Detect which cell encompasses the target text, then output its (x, y) center coordinate. 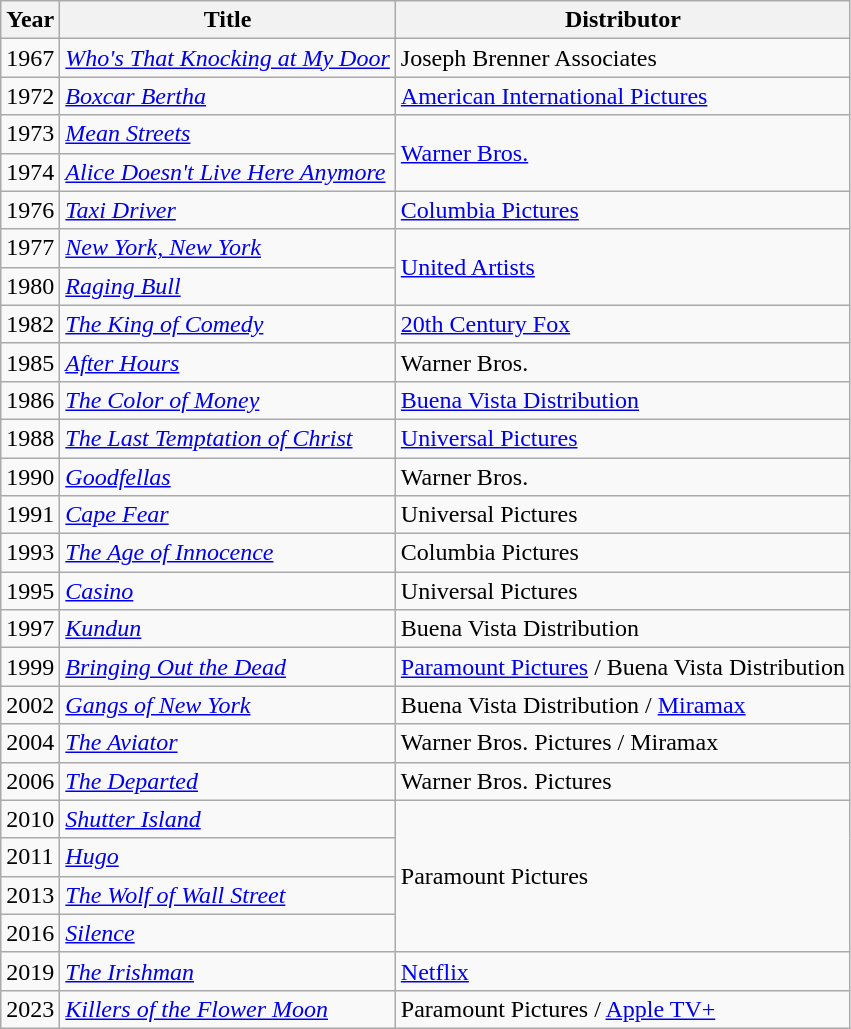
1982 (30, 324)
2023 (30, 1009)
Warner Bros. Pictures / Miramax (622, 743)
The Wolf of Wall Street (228, 895)
Shutter Island (228, 819)
1973 (30, 134)
The Departed (228, 781)
Killers of the Flower Moon (228, 1009)
1995 (30, 591)
2006 (30, 781)
1991 (30, 515)
The Last Temptation of Christ (228, 438)
Paramount Pictures (622, 876)
Netflix (622, 971)
1986 (30, 400)
1997 (30, 629)
2016 (30, 933)
1974 (30, 172)
Alice Doesn't Live Here Anymore (228, 172)
Kundun (228, 629)
2004 (30, 743)
1976 (30, 210)
Year (30, 20)
Cape Fear (228, 515)
2011 (30, 857)
1999 (30, 667)
Who's That Knocking at My Door (228, 58)
United Artists (622, 267)
1967 (30, 58)
The Aviator (228, 743)
Buena Vista Distribution / Miramax (622, 705)
2010 (30, 819)
1985 (30, 362)
Paramount Pictures / Apple TV+ (622, 1009)
The King of Comedy (228, 324)
2019 (30, 971)
Silence (228, 933)
1980 (30, 286)
2002 (30, 705)
The Irishman (228, 971)
Mean Streets (228, 134)
Distributor (622, 20)
New York, New York (228, 248)
20th Century Fox (622, 324)
Goodfellas (228, 477)
After Hours (228, 362)
Paramount Pictures / Buena Vista Distribution (622, 667)
Title (228, 20)
Casino (228, 591)
Gangs of New York (228, 705)
Boxcar Bertha (228, 96)
Bringing Out the Dead (228, 667)
1990 (30, 477)
1993 (30, 553)
1972 (30, 96)
American International Pictures (622, 96)
The Color of Money (228, 400)
1977 (30, 248)
2013 (30, 895)
The Age of Innocence (228, 553)
Joseph Brenner Associates (622, 58)
Warner Bros. Pictures (622, 781)
Taxi Driver (228, 210)
1988 (30, 438)
Hugo (228, 857)
Raging Bull (228, 286)
